Scan for the cell matching the given text and deliver its [X, Y] coordinate at center. 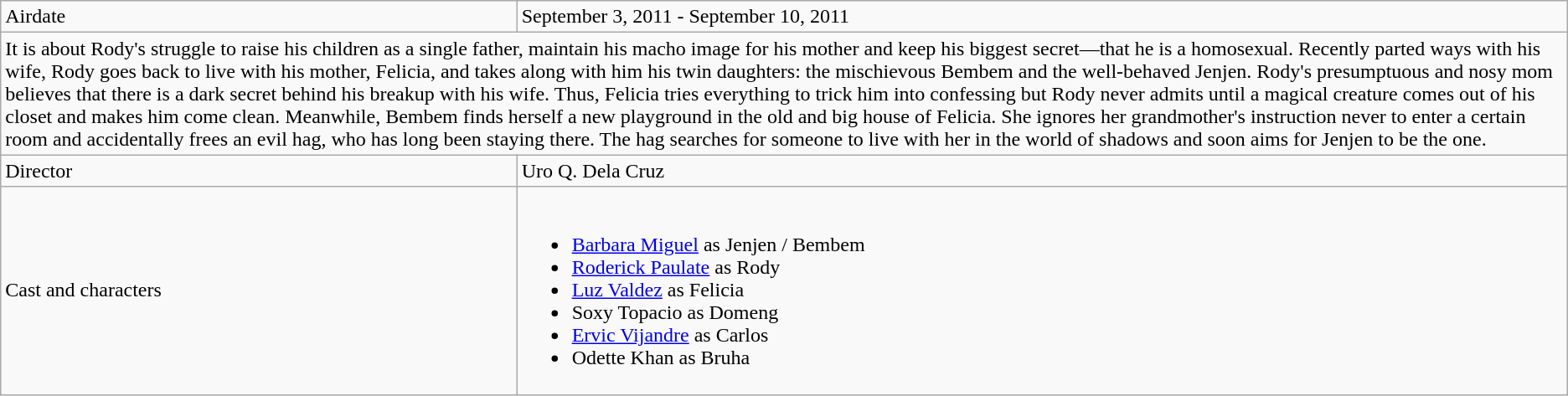
Director [259, 171]
Barbara Miguel as Jenjen / BembemRoderick Paulate as RodyLuz Valdez as FeliciaSoxy Topacio as DomengErvic Vijandre as CarlosOdette Khan as Bruha [1042, 291]
September 3, 2011 - September 10, 2011 [1042, 17]
Cast and characters [259, 291]
Airdate [259, 17]
Uro Q. Dela Cruz [1042, 171]
